Provide the (X, Y) coordinate of the cell's center where the given text is located.  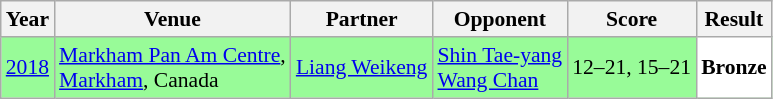
Opponent (500, 19)
Partner (362, 19)
Venue (172, 19)
Liang Weikeng (362, 68)
Markham Pan Am Centre,Markham, Canada (172, 68)
Score (632, 19)
Result (734, 19)
Year (28, 19)
12–21, 15–21 (632, 68)
Shin Tae-yang Wang Chan (500, 68)
Bronze (734, 68)
2018 (28, 68)
